Identify which cell holds the provided text, then report its [X, Y] central coordinate. 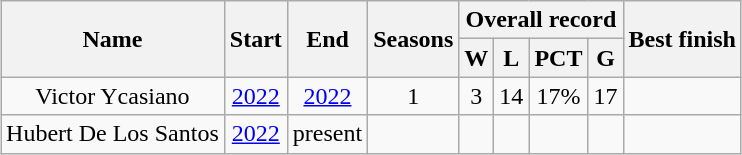
present [327, 134]
Victor Ycasiano [113, 96]
W [476, 58]
G [606, 58]
PCT [558, 58]
14 [512, 96]
Overall record [541, 20]
17% [558, 96]
Name [113, 39]
End [327, 39]
17 [606, 96]
Seasons [414, 39]
3 [476, 96]
Start [256, 39]
1 [414, 96]
Hubert De Los Santos [113, 134]
L [512, 58]
Best finish [682, 39]
